For the text-containing cell, return its midpoint in (X, Y) coordinate format. 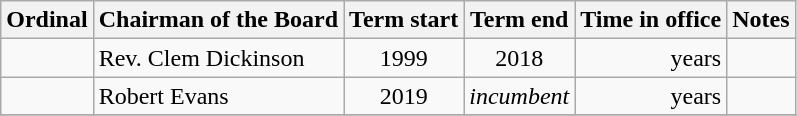
Ordinal (47, 20)
Term start (404, 20)
Time in office (651, 20)
2019 (404, 96)
Chairman of the Board (218, 20)
incumbent (520, 96)
1999 (404, 58)
Notes (761, 20)
2018 (520, 58)
Rev. Clem Dickinson (218, 58)
Robert Evans (218, 96)
Term end (520, 20)
